Extract the (x, y) coordinate from the center of the cell holding the provided text.  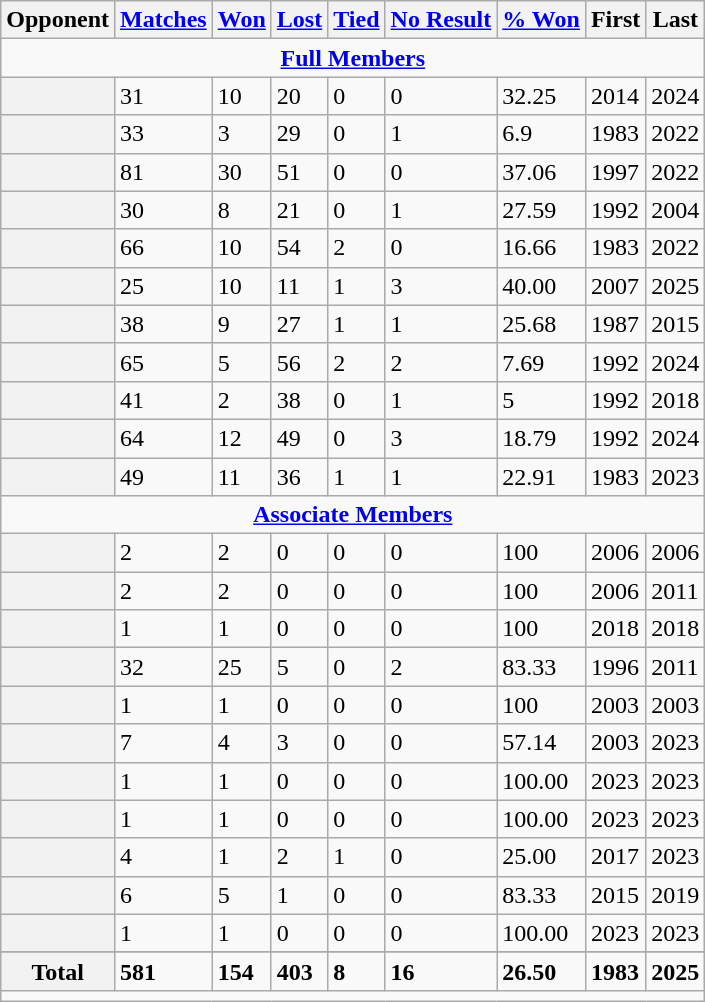
54 (299, 248)
Last (676, 20)
12 (242, 438)
First (615, 20)
40.00 (542, 286)
Total (58, 971)
Associate Members (353, 515)
6 (164, 895)
581 (164, 971)
22.91 (542, 477)
20 (299, 96)
31 (164, 96)
2014 (615, 96)
6.9 (542, 134)
154 (242, 971)
7.69 (542, 362)
2019 (676, 895)
9 (242, 324)
16.66 (542, 248)
Lost (299, 20)
Full Members (353, 58)
2004 (676, 210)
25.68 (542, 324)
1987 (615, 324)
Opponent (58, 20)
16 (441, 971)
7 (164, 743)
29 (299, 134)
2017 (615, 857)
41 (164, 400)
26.50 (542, 971)
403 (299, 971)
2007 (615, 286)
No Result (441, 20)
66 (164, 248)
27 (299, 324)
57.14 (542, 743)
Matches (164, 20)
1997 (615, 172)
32.25 (542, 96)
65 (164, 362)
37.06 (542, 172)
27.59 (542, 210)
51 (299, 172)
% Won (542, 20)
32 (164, 667)
Tied (356, 20)
36 (299, 477)
1996 (615, 667)
56 (299, 362)
25.00 (542, 857)
33 (164, 134)
21 (299, 210)
64 (164, 438)
18.79 (542, 438)
Won (242, 20)
81 (164, 172)
